Return (x, y) of the center of cell containing provided text 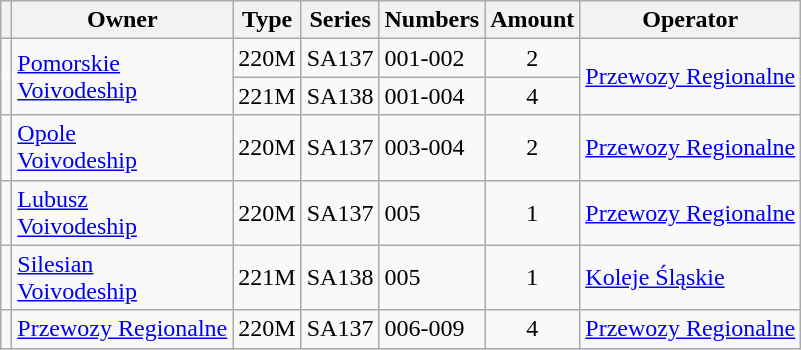
Owner (122, 20)
Lubusz Voivodeship (122, 212)
Amount (532, 20)
Koleje Śląskie (690, 278)
Pomorskie Voivodeship (122, 77)
Numbers (432, 20)
Series (340, 20)
Operator (690, 20)
Silesian Voivodeship (122, 278)
001-004 (432, 96)
Type (267, 20)
006-009 (432, 329)
001-002 (432, 58)
Opole Voivodeship (122, 148)
003-004 (432, 148)
